Pinpoint the cell where the given text exists, returning its [x, y] midpoint coordinate. 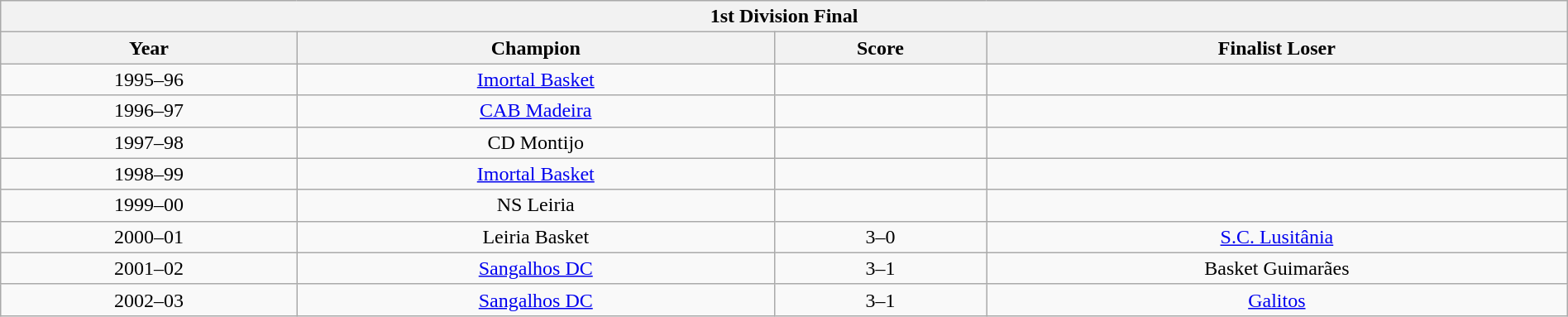
Finalist Loser [1277, 48]
Leiria Basket [536, 237]
Champion [536, 48]
CAB Madeira [536, 111]
Galitos [1277, 300]
1996–97 [149, 111]
1st Division Final [784, 17]
1999–00 [149, 205]
1998–99 [149, 174]
Basket Guimarães [1277, 268]
2000–01 [149, 237]
2002–03 [149, 300]
2001–02 [149, 268]
1997–98 [149, 142]
Score [880, 48]
1995–96 [149, 79]
CD Montijo [536, 142]
Year [149, 48]
S.C. Lusitânia [1277, 237]
NS Leiria [536, 205]
3–0 [880, 237]
